Extract the [X, Y] coordinate from the center of the cell holding the provided text.  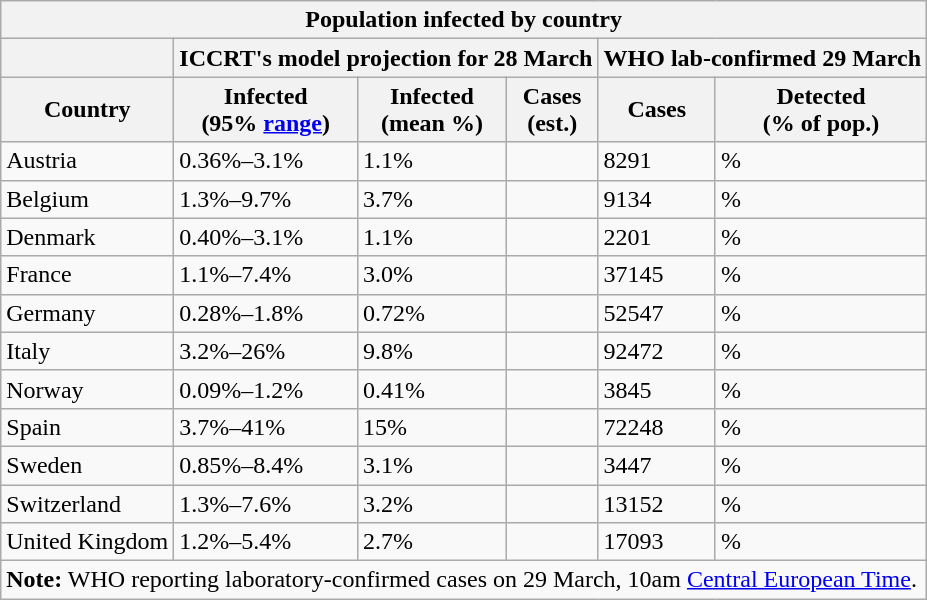
1.2%–5.4% [266, 542]
1.3%–9.7% [266, 199]
Italy [88, 351]
2201 [656, 237]
92472 [656, 351]
Austria [88, 161]
3.2% [432, 503]
0.41% [432, 389]
13152 [656, 503]
Infected(mean %) [432, 110]
37145 [656, 275]
Norway [88, 389]
3845 [656, 389]
United Kingdom [88, 542]
France [88, 275]
3.7%–41% [266, 427]
Detected(% of pop.) [820, 110]
0.09%–1.2% [266, 389]
0.72% [432, 313]
Germany [88, 313]
15% [432, 427]
Infected(95% range) [266, 110]
Denmark [88, 237]
3.7% [432, 199]
3.0% [432, 275]
ICCRT's model projection for 28 March [386, 58]
9134 [656, 199]
3.1% [432, 465]
WHO lab-confirmed 29 March [762, 58]
0.85%–8.4% [266, 465]
8291 [656, 161]
Cases(est.) [552, 110]
Spain [88, 427]
17093 [656, 542]
Note: WHO reporting laboratory-confirmed cases on 29 March, 10am Central European Time. [464, 580]
Cases [656, 110]
9.8% [432, 351]
Population infected by country [464, 20]
0.36%–3.1% [266, 161]
0.40%–3.1% [266, 237]
Country [88, 110]
72248 [656, 427]
3447 [656, 465]
Sweden [88, 465]
Belgium [88, 199]
52547 [656, 313]
0.28%–1.8% [266, 313]
1.1%–7.4% [266, 275]
Switzerland [88, 503]
1.3%–7.6% [266, 503]
2.7% [432, 542]
3.2%–26% [266, 351]
